Provide the (X, Y) coordinate of the cell's center where the given text is located.  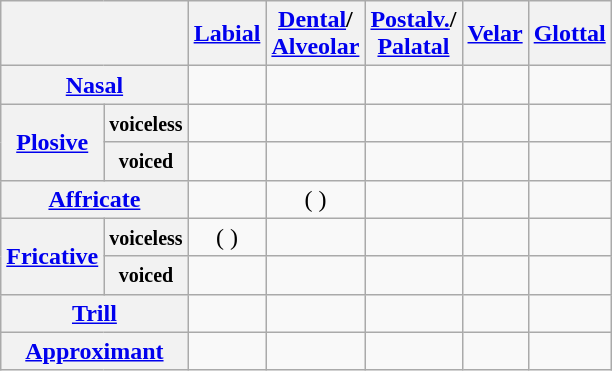
Glottal (570, 34)
Approximant (94, 351)
Labial (227, 34)
Affricate (94, 199)
Fricative (52, 256)
Nasal (94, 85)
Velar (495, 34)
Plosive (52, 142)
Postalv./Palatal (414, 34)
Dental/Alveolar (316, 34)
Trill (94, 313)
